Determine the (X, Y) coordinate at the center of the cell enclosing the given text.  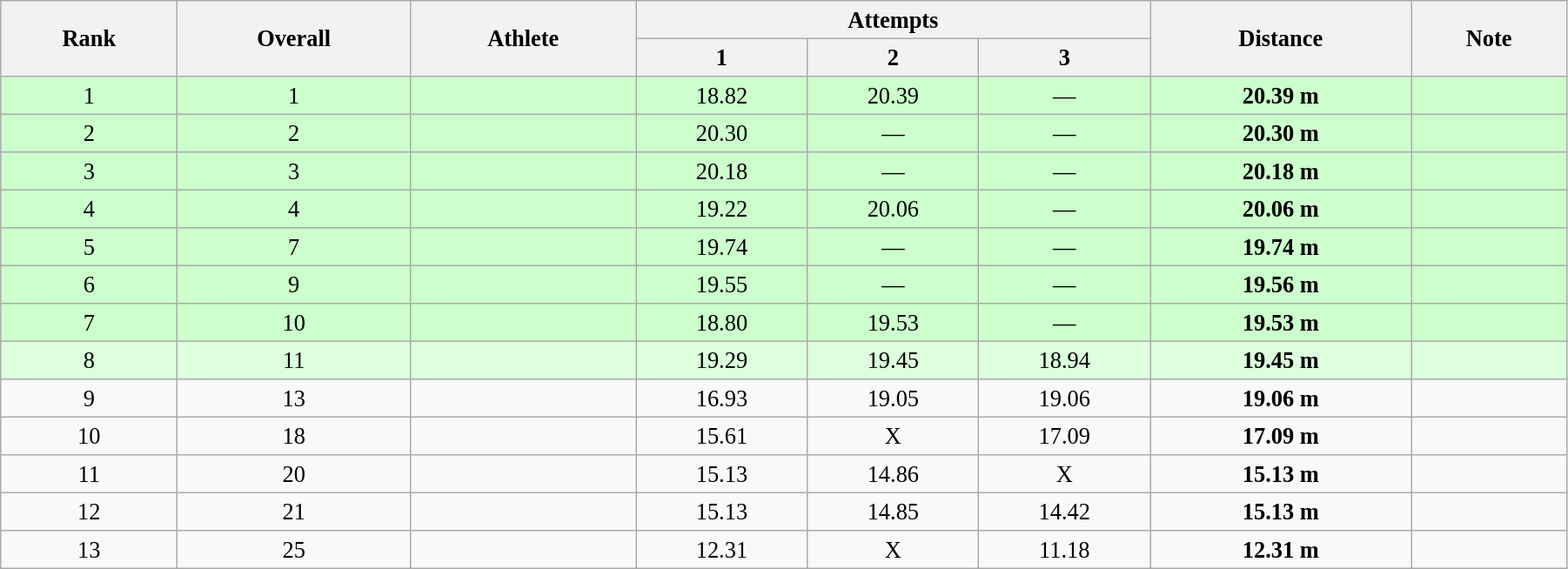
20.06 (893, 209)
19.55 (722, 284)
19.74 m (1281, 247)
15.61 (722, 436)
20.06 m (1281, 209)
20.39 (893, 95)
19.74 (722, 247)
12.31 m (1281, 550)
19.05 (893, 398)
12 (89, 512)
18.80 (722, 323)
20.30 m (1281, 133)
20.18 (722, 171)
8 (89, 360)
16.93 (722, 398)
19.06 (1065, 398)
12.31 (722, 550)
19.22 (722, 209)
19.53 m (1281, 323)
Athlete (522, 38)
19.53 (893, 323)
18 (294, 436)
21 (294, 512)
19.45 m (1281, 360)
20.30 (722, 133)
14.42 (1065, 512)
14.85 (893, 512)
18.94 (1065, 360)
Rank (89, 38)
Note (1490, 38)
11.18 (1065, 550)
20.39 m (1281, 95)
Overall (294, 38)
17.09 m (1281, 436)
19.45 (893, 360)
20.18 m (1281, 171)
19.56 m (1281, 284)
14.86 (893, 474)
19.06 m (1281, 398)
20 (294, 474)
18.82 (722, 95)
Attempts (893, 19)
Distance (1281, 38)
19.29 (722, 360)
17.09 (1065, 436)
6 (89, 284)
5 (89, 247)
25 (294, 550)
